Capture the cell that displays the provided text and extract its (x, y) central coordinate. 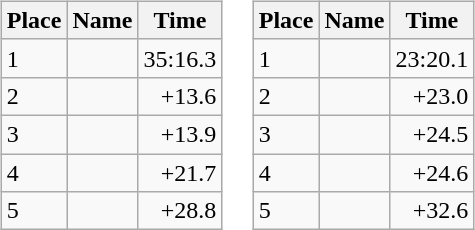
+24.6 (432, 173)
35:16.3 (180, 58)
23:20.1 (432, 58)
+13.6 (180, 96)
+32.6 (432, 211)
+28.8 (180, 211)
+13.9 (180, 134)
+24.5 (432, 134)
+21.7 (180, 173)
+23.0 (432, 96)
